Return (X, Y) of the center of cell containing provided text 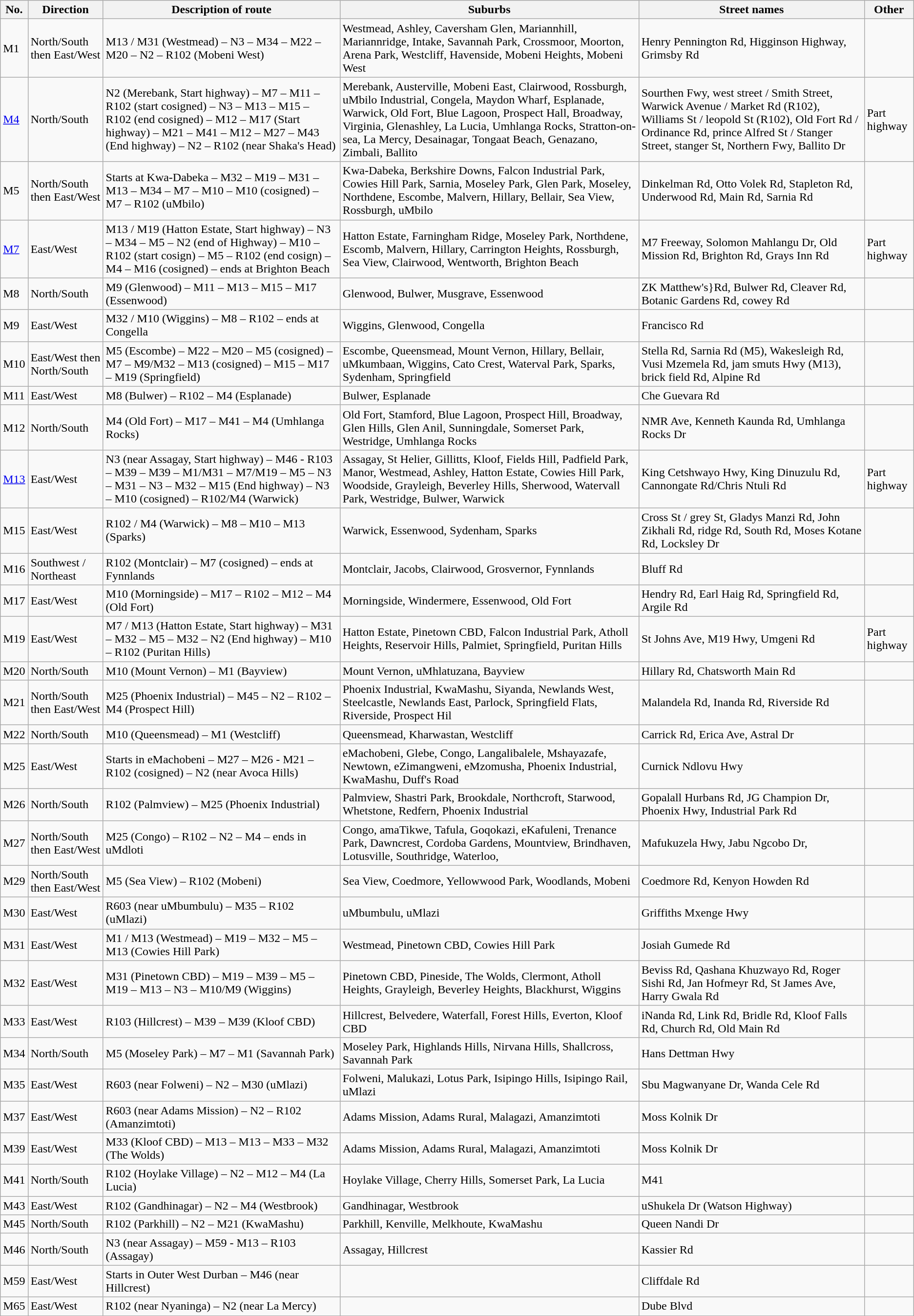
M10 (Morningside) – M17 – R102 – M12 – M4 (Old Fort) (222, 601)
Hatton Estate, Pinetown CBD, Falcon Industrial Park, Atholl Heights, Reservoir Hills, Palmiet, Springfield, Puritan Hills (489, 639)
Bulwer, Esplanade (489, 396)
M13 (14, 479)
M30 (14, 913)
Mafukuzela Hwy, Jabu Ngcobo Dr, (751, 843)
M16 (14, 568)
Hoylake Village, Cherry Hills, Somerset Park, La Lucia (489, 1181)
M5 (Moseley Park) – M7 – M1 (Savannah Park) (222, 1053)
Escombe, Queensmead, Mount Vernon, Hillary, Bellair, uMkumbaan, Wiggins, Cato Crest, Waterval Park, Sparks, Sydenham, Springfield (489, 364)
M1 (14, 48)
ZK Matthew's}Rd, Bulwer Rd, Cleaver Rd, Botanic Gardens Rd, cowey Rd (751, 294)
Assagay, Hillcrest (489, 1249)
R603 (near Adams Mission) – N2 – R102 (Amanzimtoti) (222, 1116)
Che Guevara Rd (751, 396)
Parkhill, Kenville, Melkhoute, KwaMashu (489, 1224)
M25 (Congo) – R102 – N2 – M4 – ends in uMdloti (222, 843)
Dube Blvd (751, 1306)
M7 (14, 249)
M21 (14, 703)
M31 (14, 944)
M7 / M13 (Hatton Estate, Start highway) – M31 – M32 – M5 – M32 – N2 (End highway) – M10 – R102 (Puritan Hills) (222, 639)
Henry Pennington Rd, Higginson Highway, Grimsby Rd (751, 48)
M15 (14, 530)
M45 (14, 1224)
R102 (Gandhinagar) – N2 – M4 (Westbrook) (222, 1206)
Starts in Outer West Durban – M46 (near Hillcrest) (222, 1281)
Cliffdale Rd (751, 1281)
Street names (751, 10)
M65 (14, 1306)
NMR Ave, Kenneth Kaunda Rd, Umhlanga Rocks Dr (751, 427)
Glenwood, Bulwer, Musgrave, Essenwood (489, 294)
M5 (14, 190)
uMbumbulu, uMlazi (489, 913)
Starts at Kwa-Dabeka – M32 – M19 – M31 – M13 – M34 – M7 – M10 – M10 (cosigned) – M7 – R102 (uMbilo) (222, 190)
Stella Rd, Sarnia Rd (M5), Wakesleigh Rd, Vusi Mzemela Rd, jam smuts Hwy (M13), brick field Rd, Alpine Rd (751, 364)
Palmview, Shastri Park, Brookdale, Northcroft, Starwood, Whetstone, Redfern, Phoenix Industrial (489, 805)
Beviss Rd, Qashana Khuzwayo Rd, Roger Sishi Rd, Jan Hofmeyr Rd, St James Ave, Harry Gwala Rd (751, 983)
M25 (14, 766)
M8 (14, 294)
Folweni, Malukazi, Lotus Park, Isipingo Hills, Isipingo Rail, uMlazi (489, 1085)
M34 (14, 1053)
Gopalall Hurbans Rd, JG Champion Dr, Phoenix Hwy, Industrial Park Rd (751, 805)
M26 (14, 805)
R102 (Hoylake Village) – N2 – M12 – M4 (La Lucia) (222, 1181)
Hillary Rd, Chatsworth Main Rd (751, 671)
Suburbs (489, 10)
M32 (14, 983)
M43 (14, 1206)
M20 (14, 671)
King Cetshwayo Hwy, King Dinuzulu Rd, Cannongate Rd/Chris Ntuli Rd (751, 479)
M22 (14, 734)
Sea View, Coedmore, Yellowwood Park, Woodlands, Mobeni (489, 881)
Bluff Rd (751, 568)
Congo, amaTikwe, Tafula, Goqokazi, eKafuleni, Trenance Park, Dawncrest, Cordoba Gardens, Mountview, Brindhaven, Lotusville, Southridge, Waterloo, (489, 843)
M10 (14, 364)
M39 (14, 1149)
Carrick Rd, Erica Ave, Astral Dr (751, 734)
Starts in eMachobeni – M27 – M26 - M21 – R102 (cosigned) – N2 (near Avoca Hills) (222, 766)
Hendry Rd, Earl Haig Rd, Springfield Rd, Argile Rd (751, 601)
M31 (Pinetown CBD) – M19 – M39 – M5 – M19 – M13 – N3 – M10/M9 (Wiggins) (222, 983)
Francisco Rd (751, 325)
M1 / M13 (Westmead) – M19 – M32 – M5 – M13 (Cowies Hill Park) (222, 944)
M8 (Bulwer) – R102 – M4 (Esplanade) (222, 396)
Morningside, Windermere, Essenwood, Old Fort (489, 601)
R102 (Montclair) – M7 (cosigned) – ends at Fynnlands (222, 568)
M4 (14, 119)
Southwest / Northeast (65, 568)
M5 (Sea View) – R102 (Mobeni) (222, 881)
St Johns Ave, M19 Hwy, Umgeni Rd (751, 639)
uShukela Dr (Watson Highway) (751, 1206)
iNanda Rd, Link Rd, Bridle Rd, Kloof Falls Rd, Church Rd, Old Main Rd (751, 1022)
M19 (14, 639)
Pinetown CBD, Pineside, The Wolds, Clermont, Atholl Heights, Grayleigh, Beverley Heights, Blackhurst, Wiggins (489, 983)
Moseley Park, Highlands Hills, Nirvana Hills, Shallcross, Savannah Park (489, 1053)
R102 (near Nyaninga) – N2 (near La Mercy) (222, 1306)
M33 (Kloof CBD) – M13 – M13 – M33 – M32 (The Wolds) (222, 1149)
M12 (14, 427)
Malandela Rd, Inanda Rd, Riverside Rd (751, 703)
Montclair, Jacobs, Clairwood, Grosvernor, Fynnlands (489, 568)
M37 (14, 1116)
Hillcrest, Belvedere, Waterfall, Forest Hills, Everton, Kloof CBD (489, 1022)
M7 Freeway, Solomon Mahlangu Dr, Old Mission Rd, Brighton Rd, Grays Inn Rd (751, 249)
Kassier Rd (751, 1249)
M33 (14, 1022)
Cross St / grey St, Gladys Manzi Rd, John Zikhali Rd, ridge Rd, South Rd, Moses Kotane Rd, Locksley Dr (751, 530)
M25 (Phoenix Industrial) – M45 – N2 – R102 – M4 (Prospect Hill) (222, 703)
Wiggins, Glenwood, Congella (489, 325)
R103 (Hillcrest) – M39 – M39 (Kloof CBD) (222, 1022)
Sbu Magwanyane Dr, Wanda Cele Rd (751, 1085)
Description of route (222, 10)
Warwick, Essenwood, Sydenham, Sparks (489, 530)
R603 (near uMbumbulu) – M35 – R102 (uMlazi) (222, 913)
Phoenix Industrial, KwaMashu, Siyanda, Newlands West, Steelcastle, Newlands East, Parlock, Springfield Flats, Riverside, Prospect Hil (489, 703)
eMachobeni, Glebe, Congo, Langalibalele, Mshayazafe, Newtown, eZimangweni, eMzomusha, Phoenix Industrial, KwaMashu, Duff's Road (489, 766)
R603 (near Folweni) – N2 – M30 (uMlazi) (222, 1085)
M17 (14, 601)
M4 (Old Fort) – M17 – M41 – M4 (Umhlanga Rocks) (222, 427)
M9 (Glenwood) – M11 – M13 – M15 – M17 (Essenwood) (222, 294)
Other (889, 10)
R102 (Palmview) – M25 (Phoenix Industrial) (222, 805)
Josiah Gumede Rd (751, 944)
Direction (65, 10)
No. (14, 10)
M9 (14, 325)
M13 / M31 (Westmead) – N3 – M34 – M22 – M20 – N2 – R102 (Mobeni West) (222, 48)
M32 / M10 (Wiggins) – M8 – R102 – ends at Congella (222, 325)
M46 (14, 1249)
M10 (Queensmead) – M1 (Westcliff) (222, 734)
Coedmore Rd, Kenyon Howden Rd (751, 881)
Dinkelman Rd, Otto Volek Rd, Stapleton Rd, Underwood Rd, Main Rd, Sarnia Rd (751, 190)
M10 (Mount Vernon) – M1 (Bayview) (222, 671)
Old Fort, Stamford, Blue Lagoon, Prospect Hill, Broadway, Glen Hills, Glen Anil, Sunningdale, Somerset Park, Westridge, Umhlanga Rocks (489, 427)
Griffiths Mxenge Hwy (751, 913)
East/West then North/South (65, 364)
Westmead, Pinetown CBD, Cowies Hill Park (489, 944)
M5 (Escombe) – M22 – M20 – M5 (cosigned) – M7 – M9/M32 – M13 (cosigned) – M15 – M17 – M19 (Springfield) (222, 364)
M11 (14, 396)
Curnick Ndlovu Hwy (751, 766)
Queensmead, Kharwastan, Westcliff (489, 734)
M35 (14, 1085)
Mount Vernon, uMhlatuzana, Bayview (489, 671)
Gandhinagar, Westbrook (489, 1206)
Hans Dettman Hwy (751, 1053)
M27 (14, 843)
R102 / M4 (Warwick) – M8 – M10 – M13 (Sparks) (222, 530)
N3 (near Assagay) – M59 - M13 – R103 (Assagay) (222, 1249)
M29 (14, 881)
M59 (14, 1281)
Queen Nandi Dr (751, 1224)
R102 (Parkhill) – N2 – M21 (KwaMashu) (222, 1224)
